Return the [X, Y] coordinate for the center point of the cell that contains the specified text.  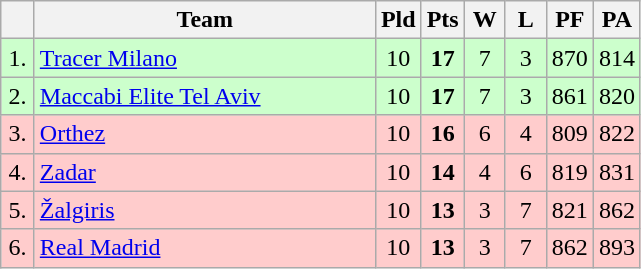
Real Madrid [204, 248]
814 [616, 58]
Pts [442, 20]
822 [616, 134]
809 [570, 134]
1. [18, 58]
6. [18, 248]
Maccabi Elite Tel Aviv [204, 96]
Orthez [204, 134]
893 [616, 248]
Team [204, 20]
861 [570, 96]
Zadar [204, 172]
831 [616, 172]
16 [442, 134]
820 [616, 96]
Žalgiris [204, 210]
Tracer Milano [204, 58]
870 [570, 58]
W [484, 20]
3. [18, 134]
Pld [398, 20]
PA [616, 20]
14 [442, 172]
4. [18, 172]
L [526, 20]
PF [570, 20]
821 [570, 210]
819 [570, 172]
5. [18, 210]
2. [18, 96]
